Locate the cell with the specified text and output its [x, y] center coordinate. 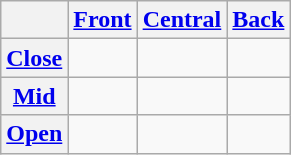
Central [182, 20]
Front [102, 20]
Back [258, 20]
Mid [34, 96]
Close [34, 58]
Open [34, 134]
